Determine the (X, Y) coordinate at the center of the cell enclosing the given text.  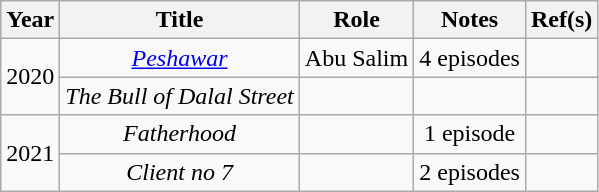
Peshawar (180, 58)
Client no 7 (180, 172)
Year (30, 20)
2 episodes (470, 172)
Title (180, 20)
1 episode (470, 134)
Notes (470, 20)
2020 (30, 77)
Abu Salim (356, 58)
4 episodes (470, 58)
The Bull of Dalal Street (180, 96)
Role (356, 20)
2021 (30, 153)
Fatherhood (180, 134)
Ref(s) (561, 20)
